Detect which cell encompasses the target text, then output its (x, y) center coordinate. 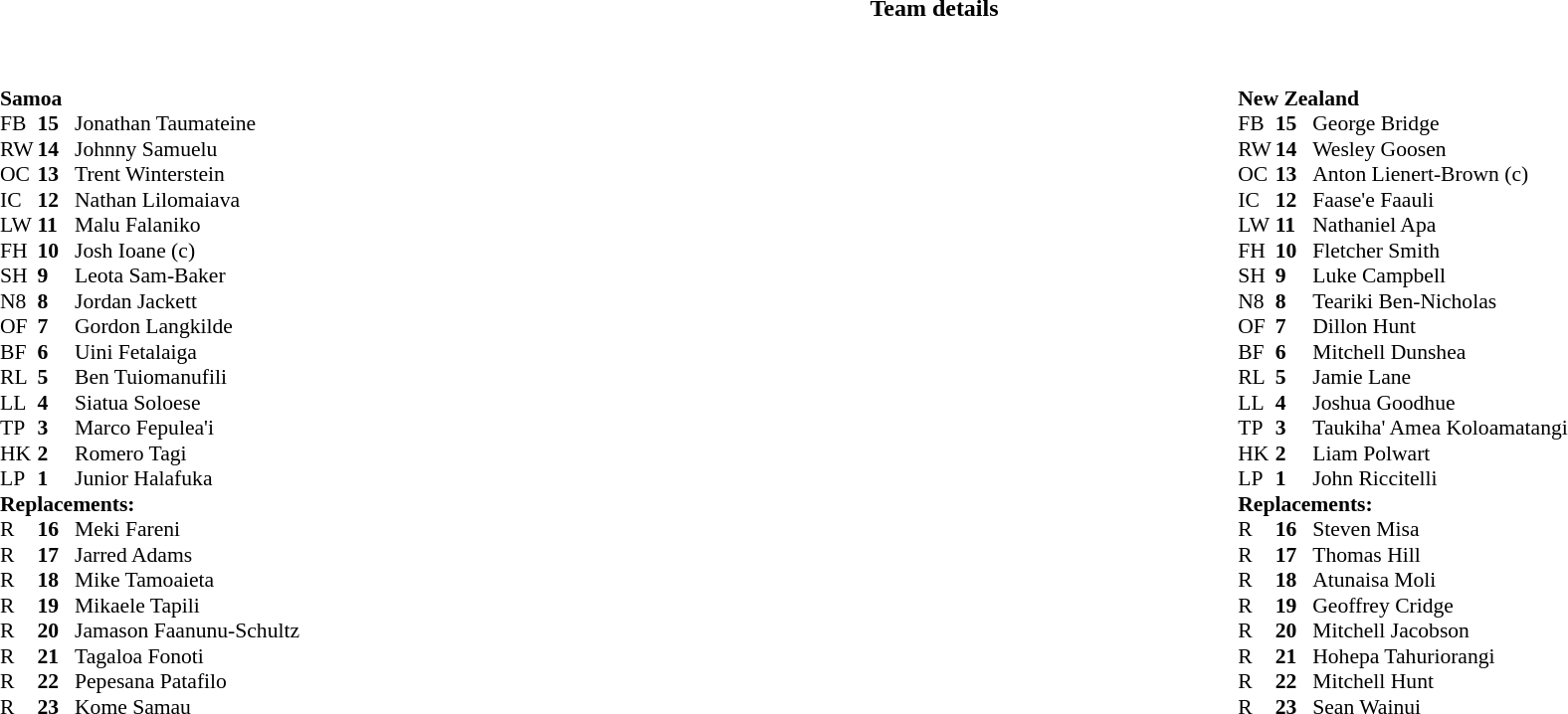
Mike Tamoaieta (187, 580)
Marco Fepulea'i (187, 429)
Mitchell Hunt (1441, 681)
Anton Lienert-Brown (c) (1441, 174)
Trent Winterstein (187, 174)
Steven Misa (1441, 530)
Siatua Soloese (187, 403)
Pepesana Patafilo (187, 681)
Dillon Hunt (1441, 327)
Atunaisa Moli (1441, 580)
Leota Sam-Baker (187, 275)
Jonathan Taumateine (187, 124)
Junior Halafuka (187, 478)
Faase'e Faauli (1441, 200)
Hohepa Tahuriorangi (1441, 656)
Thomas Hill (1441, 555)
Samoa (149, 98)
Luke Campbell (1441, 275)
Mitchell Jacobson (1441, 631)
Fletcher Smith (1441, 251)
Jordan Jackett (187, 301)
Liam Polwart (1441, 453)
Nathaniel Apa (1441, 226)
Joshua Goodhue (1441, 403)
George Bridge (1441, 124)
Malu Falaniko (187, 226)
Ben Tuiomanufili (187, 377)
Tagaloa Fonoti (187, 656)
Jarred Adams (187, 555)
Wesley Goosen (1441, 149)
Meki Fareni (187, 530)
Jamie Lane (1441, 377)
Johnny Samuelu (187, 149)
Geoffrey Cridge (1441, 606)
Gordon Langkilde (187, 327)
John Riccitelli (1441, 478)
Mitchell Dunshea (1441, 352)
Josh Ioane (c) (187, 251)
Teariki Ben-Nicholas (1441, 301)
Uini Fetalaiga (187, 352)
New Zealand (1403, 98)
Nathan Lilomaiava (187, 200)
Jamason Faanunu-Schultz (187, 631)
Romero Tagi (187, 453)
Mikaele Tapili (187, 606)
Taukiha' Amea Koloamatangi (1441, 429)
